Return [X, Y] of the center of cell containing provided text 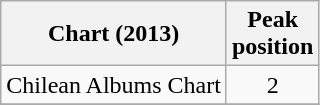
Chart (2013) [114, 34]
Peakposition [272, 34]
2 [272, 85]
Chilean Albums Chart [114, 85]
